Detect which cell encompasses the target text, then output its (x, y) center coordinate. 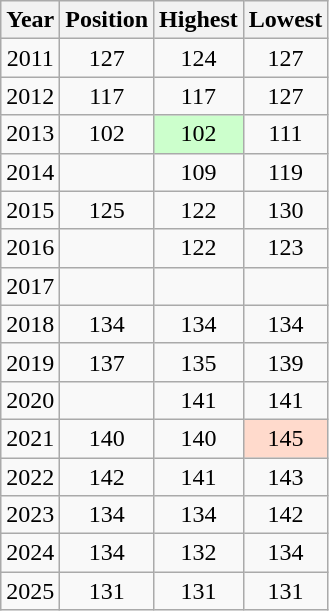
109 (199, 172)
123 (285, 248)
2011 (30, 58)
2023 (30, 515)
135 (199, 362)
137 (107, 362)
2012 (30, 96)
145 (285, 438)
2013 (30, 134)
139 (285, 362)
119 (285, 172)
125 (107, 210)
124 (199, 58)
2024 (30, 553)
2016 (30, 248)
Highest (199, 20)
2018 (30, 324)
2014 (30, 172)
Lowest (285, 20)
132 (199, 553)
Position (107, 20)
Year (30, 20)
2019 (30, 362)
130 (285, 210)
2017 (30, 286)
2022 (30, 477)
2015 (30, 210)
143 (285, 477)
111 (285, 134)
2025 (30, 591)
2021 (30, 438)
2020 (30, 400)
